Return the [X, Y] coordinate for the center point of the cell that contains the specified text.  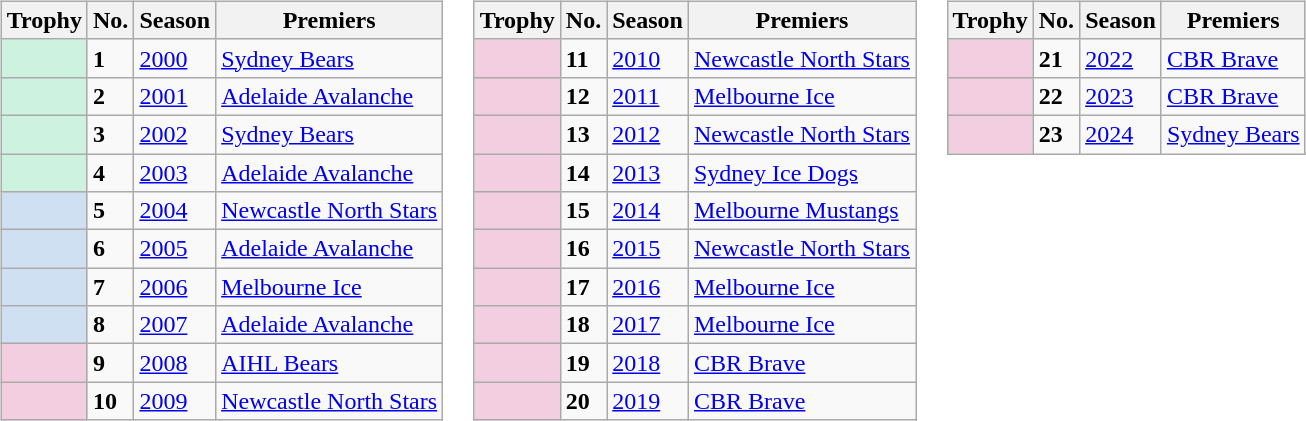
2000 [175, 58]
13 [583, 134]
2023 [1121, 96]
2009 [175, 401]
2019 [648, 401]
18 [583, 325]
2003 [175, 173]
2011 [648, 96]
6 [110, 249]
20 [583, 401]
2 [110, 96]
7 [110, 287]
2005 [175, 249]
2001 [175, 96]
2007 [175, 325]
2022 [1121, 58]
2014 [648, 211]
3 [110, 134]
2016 [648, 287]
AIHL Bears [330, 363]
22 [1056, 96]
5 [110, 211]
2015 [648, 249]
2006 [175, 287]
11 [583, 58]
2008 [175, 363]
12 [583, 96]
14 [583, 173]
16 [583, 249]
23 [1056, 134]
Sydney Ice Dogs [802, 173]
2018 [648, 363]
8 [110, 325]
1 [110, 58]
9 [110, 363]
15 [583, 211]
4 [110, 173]
2010 [648, 58]
21 [1056, 58]
2004 [175, 211]
19 [583, 363]
2012 [648, 134]
10 [110, 401]
2002 [175, 134]
2013 [648, 173]
17 [583, 287]
2017 [648, 325]
Melbourne Mustangs [802, 211]
2024 [1121, 134]
